Locate the cell with the specified text and output its (X, Y) center coordinate. 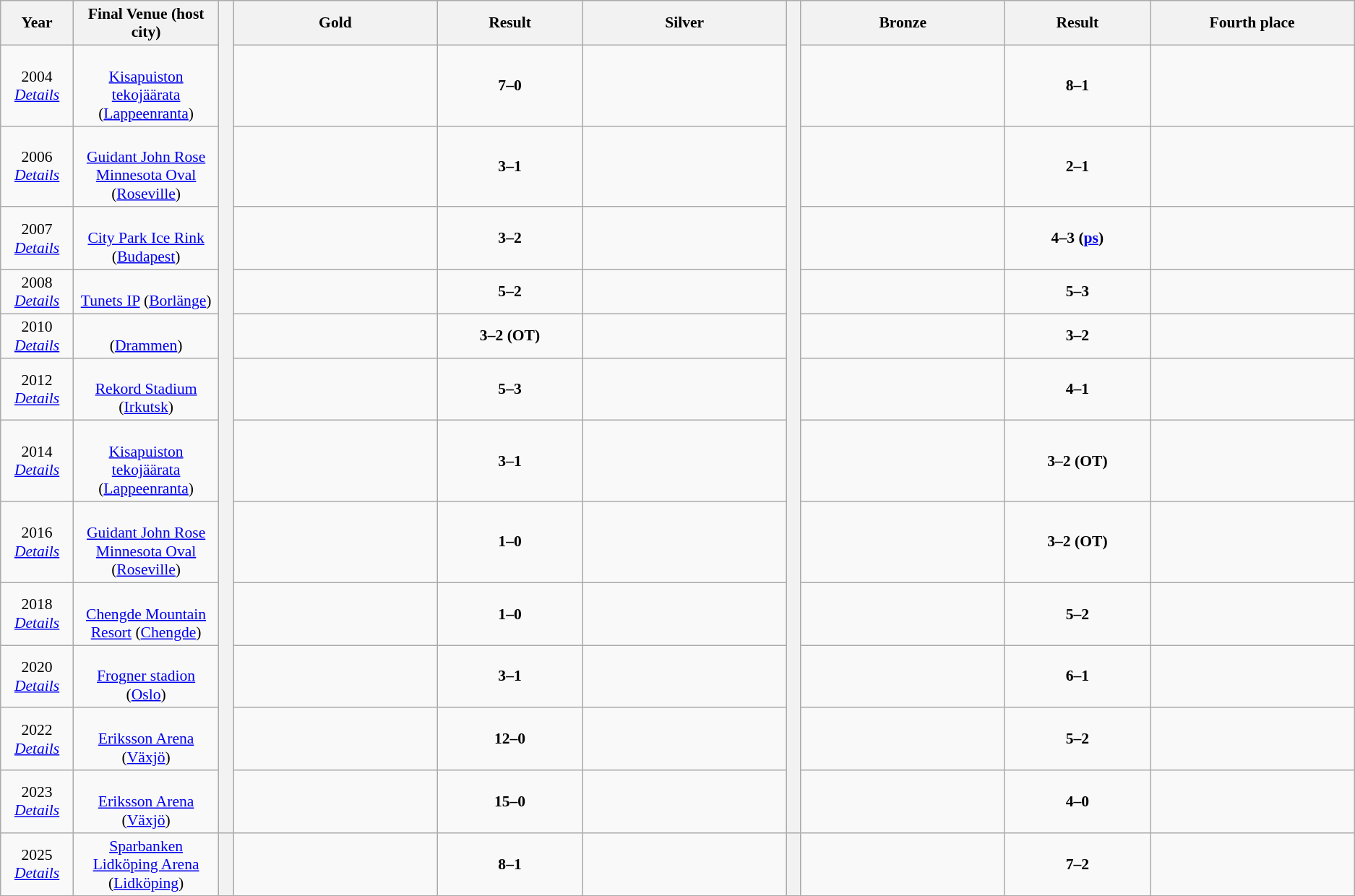
2007Details (38, 238)
6–1 (1077, 676)
Fourth place (1252, 23)
Sparbanken Lidköping Arena (Lidköping) (146, 864)
2010Details (38, 335)
Frogner stadion (Oslo) (146, 676)
2–1 (1077, 166)
4–0 (1077, 802)
2012Details (38, 389)
2008Details (38, 292)
2025Details (38, 864)
7–0 (510, 85)
2006Details (38, 166)
Bronze (903, 23)
4–1 (1077, 389)
2016Details (38, 542)
Silver (684, 23)
Final Venue (host city) (146, 23)
Year (38, 23)
Tunets IP (Borlänge) (146, 292)
2018Details (38, 614)
4–3 (ps) (1077, 238)
Gold (335, 23)
Chengde Mountain Resort (Chengde) (146, 614)
15–0 (510, 802)
2020Details (38, 676)
City Park Ice Rink (Budapest) (146, 238)
2023Details (38, 802)
Rekord Stadium (Irkutsk) (146, 389)
2004Details (38, 85)
7–2 (1077, 864)
12–0 (510, 740)
2014Details (38, 461)
(Drammen) (146, 335)
2022Details (38, 740)
